Locate the cell with the specified text and output its [x, y] center coordinate. 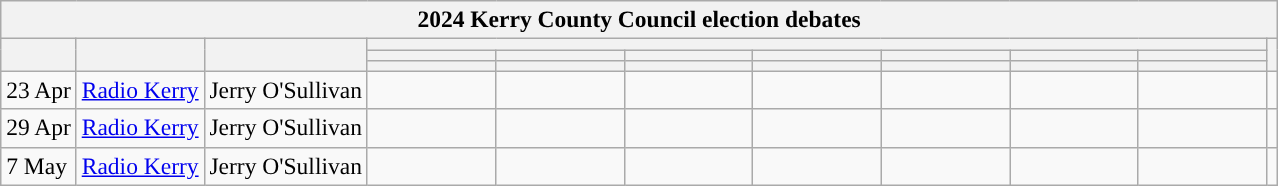
29 Apr [39, 128]
7 May [39, 166]
23 Apr [39, 90]
2024 Kerry County Council election debates [640, 19]
